Locate the cell with the specified text and output its (X, Y) center coordinate. 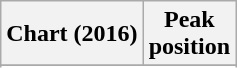
Peak position (189, 34)
Chart (2016) (72, 34)
